Scan for the cell matching the given text and deliver its (X, Y) coordinate at center. 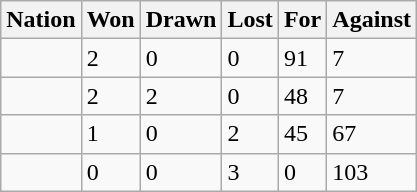
Won (110, 20)
91 (302, 58)
48 (302, 96)
3 (250, 172)
Nation (41, 20)
For (302, 20)
45 (302, 134)
Drawn (181, 20)
1 (110, 134)
103 (372, 172)
Against (372, 20)
Lost (250, 20)
67 (372, 134)
